Pinpoint the cell where the given text exists, returning its (X, Y) midpoint coordinate. 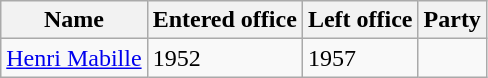
Name (74, 20)
1957 (360, 58)
Henri Mabille (74, 58)
Party (452, 20)
1952 (224, 58)
Left office (360, 20)
Entered office (224, 20)
